Search for the cell housing the specified text and yield its (x, y) center coordinate. 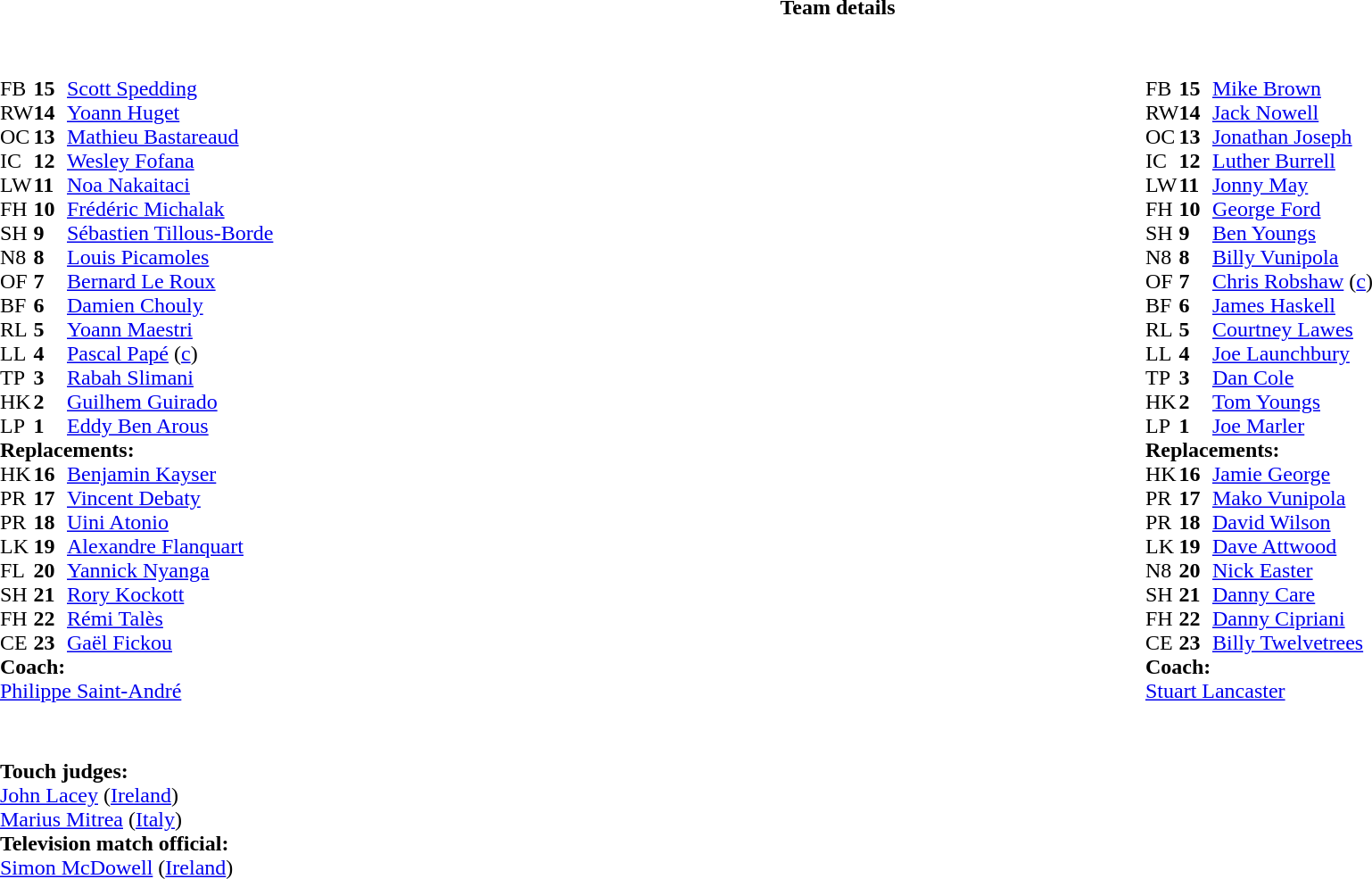
Wesley Fofana (169, 161)
Pascal Papé (c) (169, 353)
Frédéric Michalak (169, 209)
Rémi Talès (169, 619)
Louis Picamoles (169, 257)
Alexandre Flanquart (169, 546)
Rabah Slimani (169, 378)
Philippe Saint-André (136, 691)
FL (17, 571)
Rory Kockott (169, 594)
Vincent Debaty (169, 498)
Damien Chouly (169, 305)
Replacements: (136, 450)
Uini Atonio (169, 523)
Yoann Huget (169, 112)
Gaël Fickou (169, 643)
Yannick Nyanga (169, 571)
Noa Nakaitaci (169, 186)
Yoann Maestri (169, 330)
Scott Spedding (169, 89)
Sébastien Tillous-Borde (169, 234)
Guilhem Guirado (169, 402)
Benjamin Kayser (169, 475)
Eddy Ben Arous (169, 427)
Coach: (136, 668)
Mathieu Bastareaud (169, 137)
Bernard Le Roux (169, 282)
